Capture the cell that displays the provided text and extract its [x, y] central coordinate. 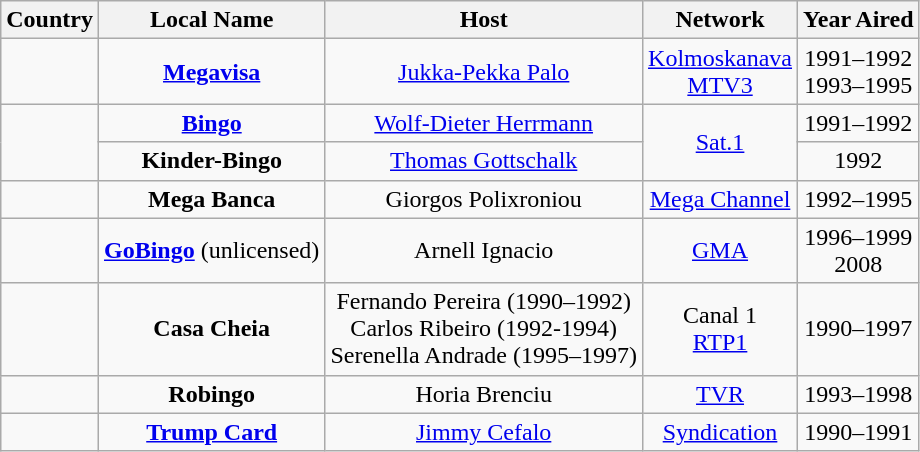
Country [50, 20]
1992–1995 [859, 199]
1990–1997 [859, 329]
GMA [720, 250]
Robingo [211, 394]
Local Name [211, 20]
Horia Brenciu [484, 394]
1996–19992008 [859, 250]
Canal 1RTP1 [720, 329]
GoBingo (unlicensed) [211, 250]
Giorgos Polixroniou [484, 199]
Trump Card [211, 432]
Jimmy Cefalo [484, 432]
Jukka-Pekka Palo [484, 72]
1991–1992 [859, 123]
1992 [859, 161]
Sat.1 [720, 142]
Fernando Pereira (1990–1992)Carlos Ribeiro (1992-1994)Serenella Andrade (1995–1997) [484, 329]
1990–1991 [859, 432]
1991–19921993–1995 [859, 72]
Megavisa [211, 72]
Wolf-Dieter Herrmann [484, 123]
Thomas Gottschalk [484, 161]
Syndication [720, 432]
Mega Banca [211, 199]
Casa Cheia [211, 329]
Mega Channel [720, 199]
KolmoskanavaMTV3 [720, 72]
Year Aired [859, 20]
Arnell Ignacio [484, 250]
Network [720, 20]
Host [484, 20]
Kinder-Bingo [211, 161]
Bingo [211, 123]
TVR [720, 394]
1993–1998 [859, 394]
